Capture the cell that displays the provided text and extract its [X, Y] central coordinate. 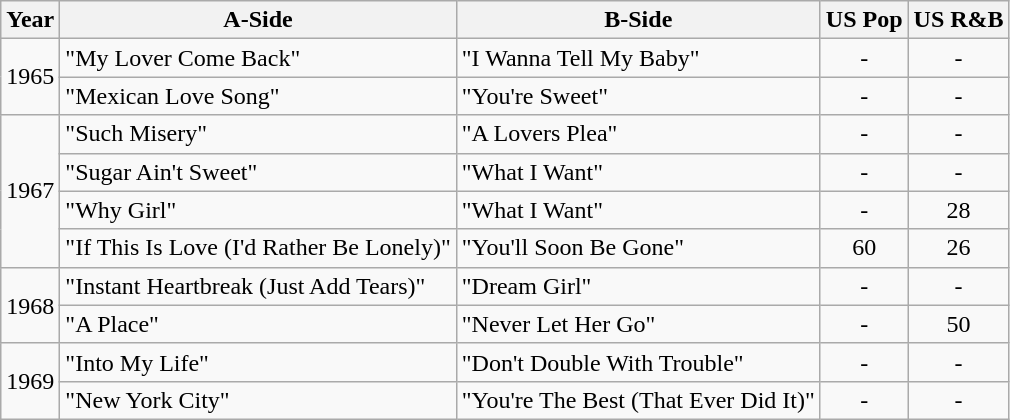
"New York City" [258, 400]
"Such Misery" [258, 134]
26 [958, 248]
"Dream Girl" [638, 286]
US R&B [958, 20]
"A Lovers Plea" [638, 134]
1967 [30, 191]
"You're Sweet" [638, 96]
60 [864, 248]
28 [958, 210]
1968 [30, 305]
1965 [30, 77]
"Never Let Her Go" [638, 324]
"Why Girl" [258, 210]
"My Lover Come Back" [258, 58]
"A Place" [258, 324]
"Sugar Ain't Sweet" [258, 172]
1969 [30, 381]
50 [958, 324]
B-Side [638, 20]
"If This Is Love (I'd Rather Be Lonely)" [258, 248]
"Mexican Love Song" [258, 96]
US Pop [864, 20]
A-Side [258, 20]
"You're The Best (That Ever Did It)" [638, 400]
"I Wanna Tell My Baby" [638, 58]
"Don't Double With Trouble" [638, 362]
"Into My Life" [258, 362]
Year [30, 20]
"Instant Heartbreak (Just Add Tears)" [258, 286]
"You'll Soon Be Gone" [638, 248]
